Search for the cell housing the specified text and yield its (x, y) center coordinate. 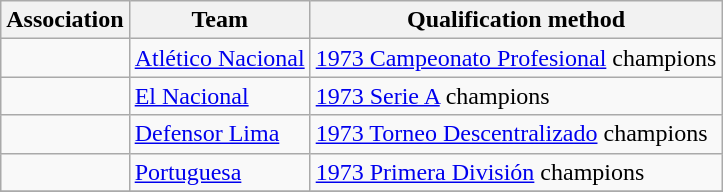
Association (65, 20)
1973 Campeonato Profesional champions (516, 58)
Portuguesa (220, 172)
1973 Serie A champions (516, 96)
Qualification method (516, 20)
Atlético Nacional (220, 58)
El Nacional (220, 96)
1973 Torneo Descentralizado champions (516, 134)
Defensor Lima (220, 134)
Team (220, 20)
1973 Primera División champions (516, 172)
